From the cell containing the given text, extract its center point as [x, y] coordinate. 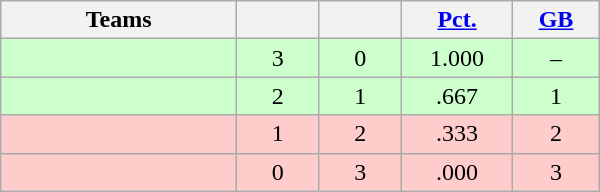
Teams [119, 20]
.667 [456, 96]
– [556, 58]
.000 [456, 172]
GB [556, 20]
Pct. [456, 20]
1.000 [456, 58]
.333 [456, 134]
